Capture the cell that displays the provided text and extract its [X, Y] central coordinate. 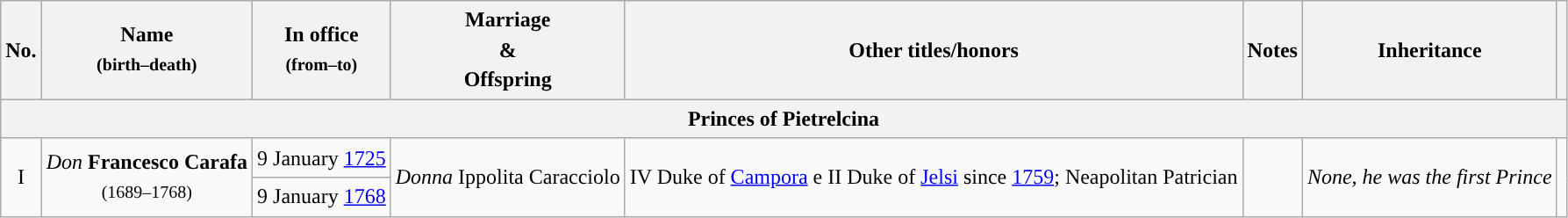
Notes [1272, 50]
Inheritance [1429, 50]
No. [21, 50]
Other titles/honors [934, 50]
In office(from–to) [322, 50]
Donna Ippolita Caracciolo [507, 178]
9 January 1725 [322, 158]
9 January 1768 [322, 197]
I [21, 178]
None, he was the first Prince [1429, 178]
Princes of Pietrelcina [784, 120]
IV Duke of Campora e II Duke of Jelsi since 1759; Neapolitan Patrician [934, 178]
Name(birth–death) [147, 50]
Don Francesco Carafa(1689–1768) [147, 178]
Marriage&Offspring [507, 50]
